Determine the (x, y) coordinate at the center of the cell enclosing the given text.  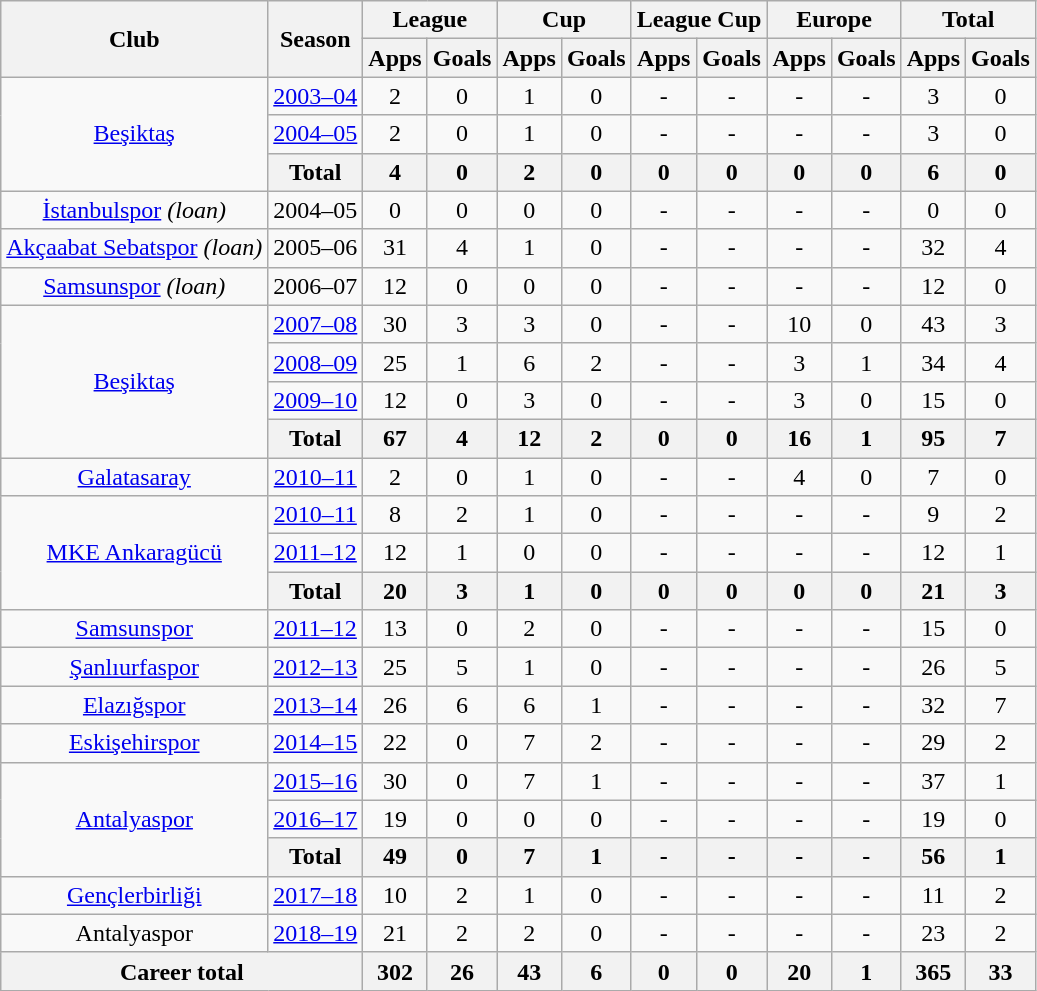
2016–17 (316, 819)
13 (395, 629)
MKE Ankaragücü (134, 553)
11 (933, 895)
2006–07 (316, 286)
23 (933, 933)
2012–13 (316, 667)
League (430, 20)
2015–16 (316, 781)
2013–14 (316, 705)
Samsunspor (134, 629)
Galatasaray (134, 477)
Şanlıurfaspor (134, 667)
Gençlerbirliği (134, 895)
37 (933, 781)
31 (395, 248)
2014–15 (316, 743)
Cup (564, 20)
33 (1001, 971)
League Cup (699, 20)
2007–08 (316, 324)
56 (933, 857)
95 (933, 438)
Samsunspor (loan) (134, 286)
8 (395, 515)
2008–09 (316, 362)
İstanbulspor (loan) (134, 210)
22 (395, 743)
302 (395, 971)
2005–06 (316, 248)
Club (134, 39)
2017–18 (316, 895)
Europe (834, 20)
Eskişehirspor (134, 743)
Akçaabat Sebatspor (loan) (134, 248)
Season (316, 39)
67 (395, 438)
365 (933, 971)
2003–04 (316, 96)
Career total (182, 971)
Elazığspor (134, 705)
34 (933, 362)
29 (933, 743)
2018–19 (316, 933)
9 (933, 515)
49 (395, 857)
16 (799, 438)
2009–10 (316, 400)
